For the text-containing cell, return its midpoint in [x, y] coordinate format. 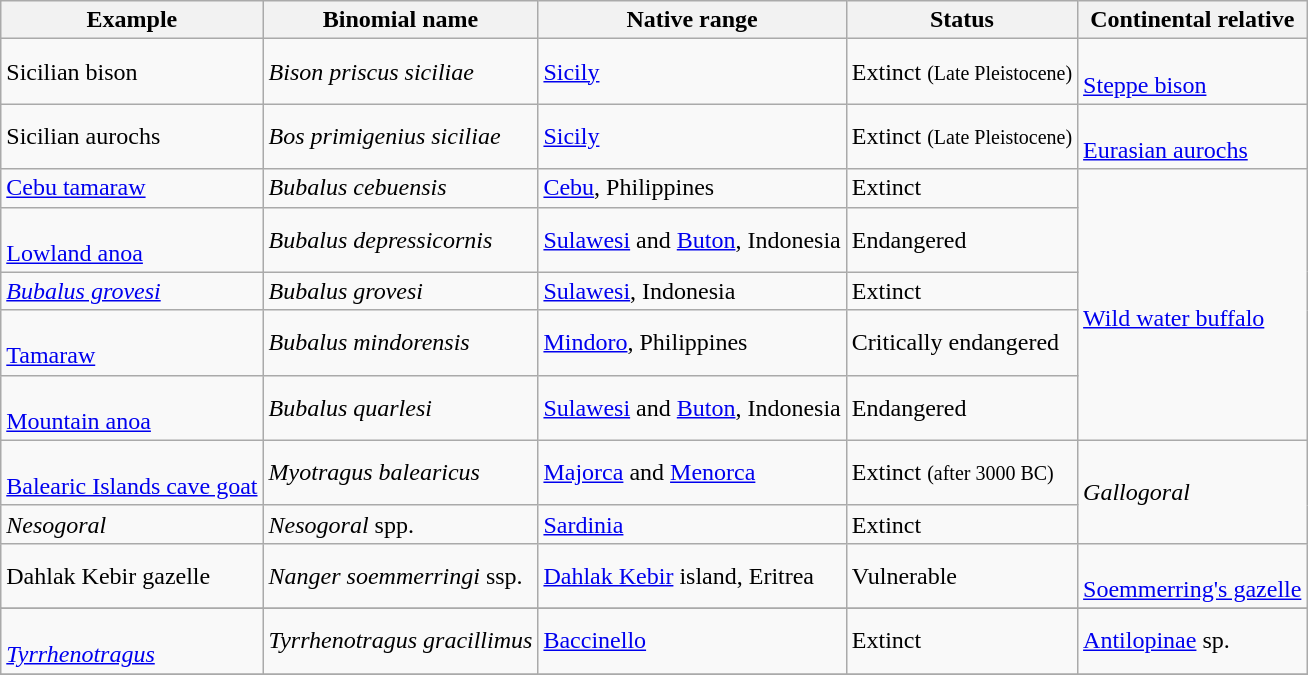
Bison priscus siciliae [400, 72]
Soemmerring's gazelle [1192, 576]
Cebu tamaraw [132, 188]
Lowland anoa [132, 240]
Antilopinae sp. [1192, 640]
Native range [692, 20]
Steppe bison [1192, 72]
Dahlak Kebir island, Eritrea [692, 576]
Bubalus quarlesi [400, 408]
Sicilian bison [132, 72]
Bos primigenius siciliae [400, 136]
Majorca and Menorca [692, 472]
Gallogoral [1192, 492]
Tyrrhenotragus [132, 640]
Sicilian aurochs [132, 136]
Continental relative [1192, 20]
Vulnerable [962, 576]
Cebu, Philippines [692, 188]
Example [132, 20]
Sardinia [692, 524]
Bubalus mindorensis [400, 342]
Extinct (after 3000 BC) [962, 472]
Dahlak Kebir gazelle [132, 576]
Critically endangered [962, 342]
Eurasian aurochs [1192, 136]
Mountain anoa [132, 408]
Nesogoral spp. [400, 524]
Nanger soemmerringi ssp. [400, 576]
Mindoro, Philippines [692, 342]
Status [962, 20]
Bubalus cebuensis [400, 188]
Tyrrhenotragus gracillimus [400, 640]
Binomial name [400, 20]
Wild water buffalo [1192, 304]
Baccinello [692, 640]
Nesogoral [132, 524]
Myotragus balearicus [400, 472]
Sulawesi, Indonesia [692, 291]
Balearic Islands cave goat [132, 472]
Tamaraw [132, 342]
Bubalus depressicornis [400, 240]
